Locate the cell with the specified text and output its [x, y] center coordinate. 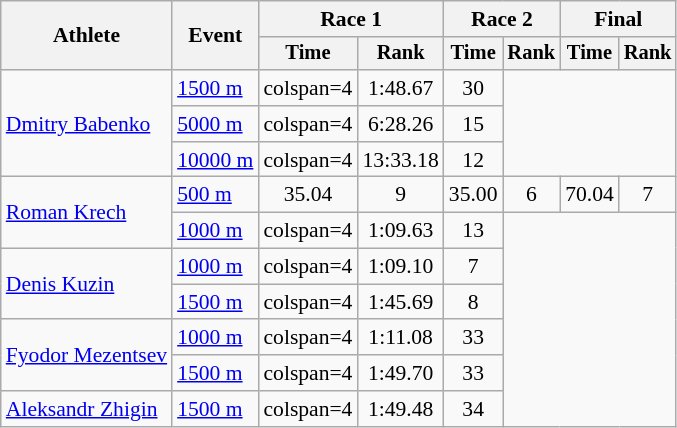
1:11.08 [400, 338]
12 [474, 160]
70.04 [590, 195]
1:09.63 [400, 231]
Dmitry Babenko [86, 124]
Aleksandr Zhigin [86, 409]
Fyodor Mezentsev [86, 356]
Athlete [86, 36]
30 [474, 88]
1:49.70 [400, 373]
34 [474, 409]
1:49.48 [400, 409]
Denis Kuzin [86, 284]
10000 m [215, 160]
Event [215, 36]
35.04 [308, 195]
Roman Krech [86, 212]
1:09.10 [400, 267]
6:28.26 [400, 124]
Race 2 [502, 19]
1:45.69 [400, 302]
35.00 [474, 195]
13:33.18 [400, 160]
1:48.67 [400, 88]
Final [618, 19]
5000 m [215, 124]
Race 1 [350, 19]
500 m [215, 195]
9 [400, 195]
13 [474, 231]
15 [474, 124]
8 [474, 302]
6 [531, 195]
